Provide the [x, y] coordinate of the cell's center where the given text is located.  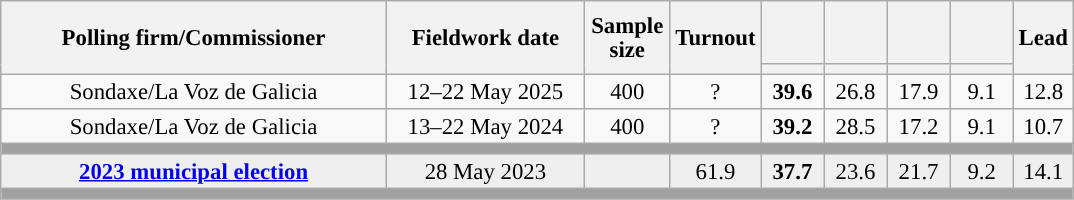
Turnout [716, 38]
26.8 [856, 92]
37.7 [792, 172]
17.2 [918, 126]
Polling firm/Commissioner [194, 38]
13–22 May 2024 [485, 126]
12.8 [1043, 92]
14.1 [1043, 172]
12–22 May 2025 [485, 92]
21.7 [918, 172]
Fieldwork date [485, 38]
39.2 [792, 126]
39.6 [792, 92]
2023 municipal election [194, 172]
Sample size [627, 38]
61.9 [716, 172]
10.7 [1043, 126]
9.2 [982, 172]
Lead [1043, 38]
28.5 [856, 126]
17.9 [918, 92]
28 May 2023 [485, 172]
23.6 [856, 172]
